Provide the [x, y] coordinate of the cell's center where the given text is located.  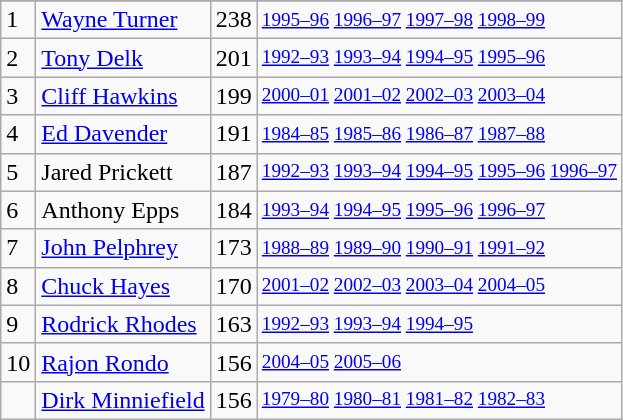
Rajon Rondo [123, 362]
Dirk Minniefield [123, 400]
9 [18, 324]
8 [18, 286]
Tony Delk [123, 58]
Rodrick Rhodes [123, 324]
184 [234, 210]
2004–05 2005–06 [439, 362]
1995–96 1996–97 1997–98 1998–99 [439, 20]
4 [18, 134]
Chuck Hayes [123, 286]
2001–02 2002–03 2003–04 2004–05 [439, 286]
163 [234, 324]
199 [234, 96]
1992–93 1993–94 1994–95 1995–96 1996–97 [439, 172]
1988–89 1989–90 1990–91 1991–92 [439, 248]
2 [18, 58]
1992–93 1993–94 1994–95 [439, 324]
238 [234, 20]
1979–80 1980–81 1981–82 1982–83 [439, 400]
1984–85 1985–86 1986–87 1987–88 [439, 134]
7 [18, 248]
Cliff Hawkins [123, 96]
Ed Davender [123, 134]
6 [18, 210]
201 [234, 58]
191 [234, 134]
John Pelphrey [123, 248]
2000–01 2001–02 2002–03 2003–04 [439, 96]
170 [234, 286]
Jared Prickett [123, 172]
Wayne Turner [123, 20]
3 [18, 96]
1993–94 1994–95 1995–96 1996–97 [439, 210]
173 [234, 248]
5 [18, 172]
1 [18, 20]
10 [18, 362]
Anthony Epps [123, 210]
187 [234, 172]
1992–93 1993–94 1994–95 1995–96 [439, 58]
